For the text-containing cell, return its midpoint in [X, Y] coordinate format. 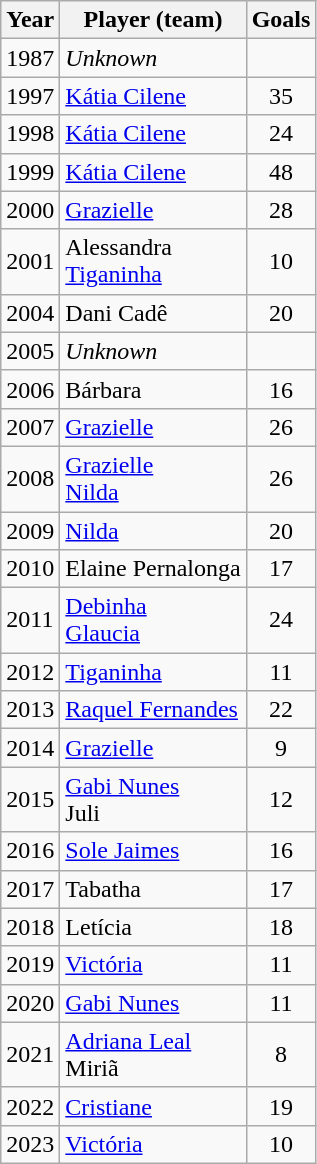
2017 [30, 889]
22 [281, 710]
2020 [30, 1003]
2021 [30, 1054]
Debinha Glaucia [153, 620]
Letícia [153, 927]
Adriana Leal Miriã [153, 1054]
2006 [30, 389]
Year [30, 20]
28 [281, 210]
1998 [30, 134]
2019 [30, 965]
1997 [30, 96]
2023 [30, 1144]
2005 [30, 351]
Goals [281, 20]
Elaine Pernalonga [153, 569]
2010 [30, 569]
Nilda [153, 531]
2000 [30, 210]
2007 [30, 427]
2018 [30, 927]
2013 [30, 710]
2004 [30, 313]
Sole Jaimes [153, 851]
12 [281, 800]
Bárbara [153, 389]
Cristiane [153, 1106]
19 [281, 1106]
Tiganinha [153, 672]
1999 [30, 172]
35 [281, 96]
2012 [30, 672]
48 [281, 172]
2011 [30, 620]
2015 [30, 800]
2009 [30, 531]
2014 [30, 748]
Raquel Fernandes [153, 710]
Grazielle Nilda [153, 478]
8 [281, 1054]
2008 [30, 478]
Alessandra Tiganinha [153, 262]
9 [281, 748]
Gabi Nunes [153, 1003]
1987 [30, 58]
2016 [30, 851]
Tabatha [153, 889]
2022 [30, 1106]
Player (team) [153, 20]
18 [281, 927]
2001 [30, 262]
Gabi Nunes Juli [153, 800]
Dani Cadê [153, 313]
